From the cell containing the given text, extract its center point as [x, y] coordinate. 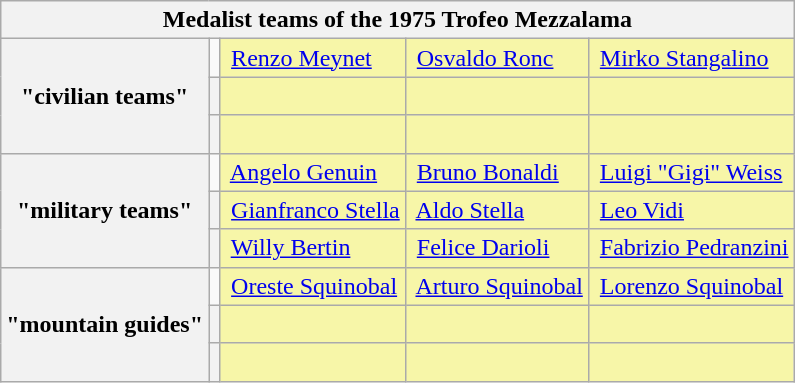
Lorenzo Squinobal [691, 286]
Medalist teams of the 1975 Trofeo Mezzalama [398, 20]
"military teams" [105, 210]
Aldo Stella [496, 210]
Renzo Meynet [313, 58]
Angelo Genuin [313, 172]
Willy Bertin [313, 248]
Bruno Bonaldi [496, 172]
Luigi "Gigi" Weiss [691, 172]
Felice Darioli [496, 248]
Fabrizio Pedranzini [691, 248]
Leo Vidi [691, 210]
Gianfranco Stella [313, 210]
Arturo Squinobal [496, 286]
"civilian teams" [105, 96]
"mountain guides" [105, 324]
Mirko Stangalino [691, 58]
Osvaldo Ronc [496, 58]
Oreste Squinobal [313, 286]
